Locate the cell with the specified text and output its (X, Y) center coordinate. 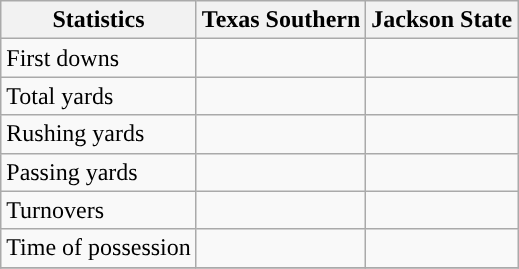
Rushing yards (99, 134)
Total yards (99, 96)
First downs (99, 58)
Texas Southern (281, 20)
Turnovers (99, 210)
Time of possession (99, 248)
Jackson State (442, 20)
Statistics (99, 20)
Passing yards (99, 172)
